Scan for the cell matching the given text and deliver its (X, Y) coordinate at center. 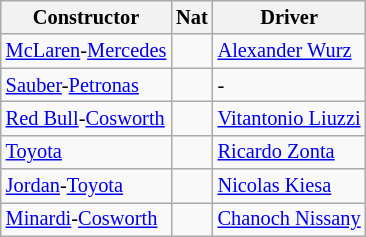
Nicolas Kiesa (290, 186)
- (290, 85)
Alexander Wurz (290, 51)
Minardi-Cosworth (86, 219)
Vitantonio Liuzzi (290, 118)
McLaren-Mercedes (86, 51)
Ricardo Zonta (290, 152)
Jordan-Toyota (86, 186)
Constructor (86, 17)
Driver (290, 17)
Red Bull-Cosworth (86, 118)
Nat (192, 17)
Chanoch Nissany (290, 219)
Toyota (86, 152)
Sauber-Petronas (86, 85)
